Output the (X, Y) coordinate of the center of the cell containing the given text.  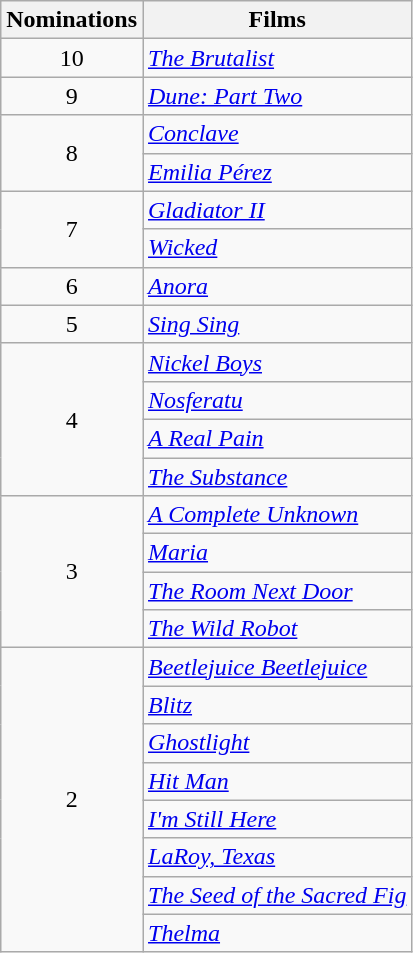
A Complete Unknown (276, 515)
3 (72, 572)
Sing Sing (276, 324)
The Substance (276, 477)
Hit Man (276, 781)
10 (72, 58)
Blitz (276, 705)
Anora (276, 286)
Films (276, 20)
8 (72, 153)
6 (72, 286)
Gladiator II (276, 210)
Conclave (276, 134)
Nominations (72, 20)
9 (72, 96)
Nickel Boys (276, 362)
Ghostlight (276, 743)
Maria (276, 553)
Dune: Part Two (276, 96)
7 (72, 229)
5 (72, 324)
The Wild Robot (276, 629)
Beetlejuice Beetlejuice (276, 667)
The Seed of the Sacred Fig (276, 895)
A Real Pain (276, 438)
2 (72, 800)
Emilia Pérez (276, 172)
Wicked (276, 248)
Nosferatu (276, 400)
LaRoy, Texas (276, 857)
I'm Still Here (276, 819)
The Room Next Door (276, 591)
Thelma (276, 933)
The Brutalist (276, 58)
4 (72, 419)
